Detect which cell encompasses the target text, then output its (X, Y) center coordinate. 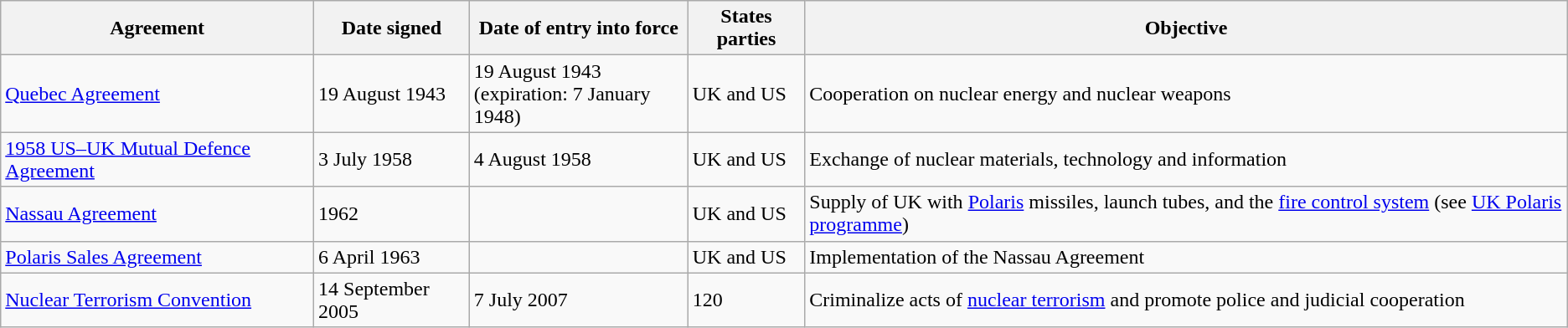
Supply of UK with Polaris missiles, launch tubes, and the fire control system (see UK Polaris programme) (1186, 214)
1962 (392, 214)
Implementation of the Nassau Agreement (1186, 257)
1958 US–UK Mutual Defence Agreement (157, 159)
Date of entry into force (578, 28)
14 September 2005 (392, 300)
Agreement (157, 28)
120 (746, 300)
Quebec Agreement (157, 94)
3 July 1958 (392, 159)
19 August 1943(expiration: 7 January 1948) (578, 94)
Objective (1186, 28)
Nuclear Terrorism Convention (157, 300)
Date signed (392, 28)
Exchange of nuclear materials, technology and information (1186, 159)
7 July 2007 (578, 300)
States parties (746, 28)
Cooperation on nuclear energy and nuclear weapons (1186, 94)
19 August 1943 (392, 94)
Criminalize acts of nuclear terrorism and promote police and judicial cooperation (1186, 300)
6 April 1963 (392, 257)
Polaris Sales Agreement (157, 257)
4 August 1958 (578, 159)
Nassau Agreement (157, 214)
